Output the (x, y) coordinate of the center of the cell containing the given text.  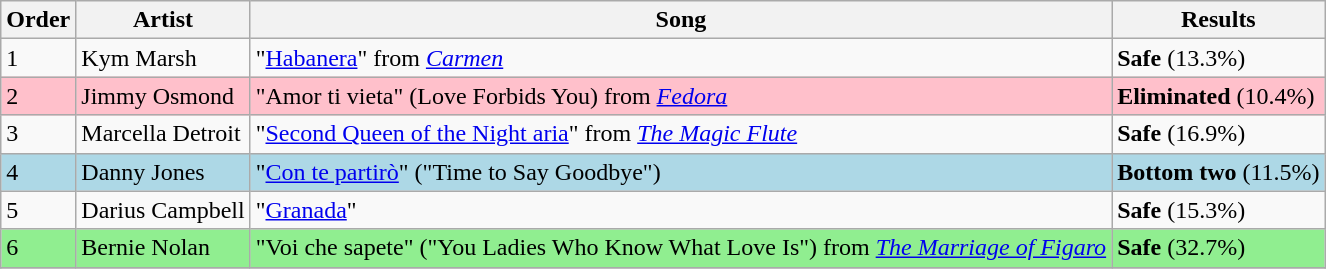
3 (38, 134)
"Granada" (680, 210)
Jimmy Osmond (163, 96)
Danny Jones (163, 172)
Eliminated (10.4%) (1218, 96)
"Amor ti vieta" (Love Forbids You) from Fedora (680, 96)
Song (680, 20)
"Second Queen of the Night aria" from The Magic Flute (680, 134)
Marcella Detroit (163, 134)
4 (38, 172)
Artist (163, 20)
Safe (32.7%) (1218, 248)
"Voi che sapete" ("You Ladies Who Know What Love Is") from The Marriage of Figaro (680, 248)
Bernie Nolan (163, 248)
Safe (13.3%) (1218, 58)
6 (38, 248)
Kym Marsh (163, 58)
5 (38, 210)
2 (38, 96)
"Habanera" from Carmen (680, 58)
Order (38, 20)
Bottom two (11.5%) (1218, 172)
Safe (16.9%) (1218, 134)
Safe (15.3%) (1218, 210)
1 (38, 58)
Results (1218, 20)
Darius Campbell (163, 210)
"Con te partirò" ("Time to Say Goodbye") (680, 172)
